Capture the cell that displays the provided text and extract its [X, Y] central coordinate. 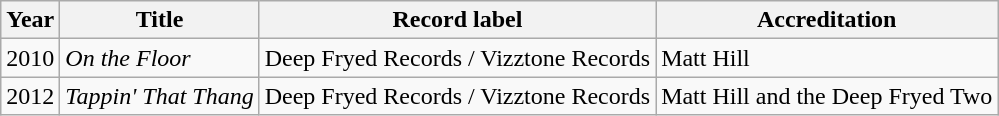
Tappin' That Thang [160, 96]
Title [160, 20]
Matt Hill [827, 58]
Accreditation [827, 20]
Record label [457, 20]
On the Floor [160, 58]
Matt Hill and the Deep Fryed Two [827, 96]
2010 [30, 58]
Year [30, 20]
2012 [30, 96]
